Return the [X, Y] coordinate for the center point of the cell that contains the specified text.  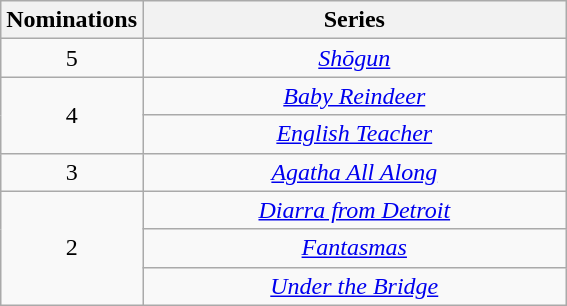
Fantasmas [354, 248]
5 [72, 58]
Agatha All Along [354, 172]
Under the Bridge [354, 286]
Nominations [72, 20]
4 [72, 115]
2 [72, 248]
Shōgun [354, 58]
3 [72, 172]
Series [354, 20]
Diarra from Detroit [354, 210]
Baby Reindeer [354, 96]
English Teacher [354, 134]
